Scan for the cell matching the given text and deliver its (X, Y) coordinate at center. 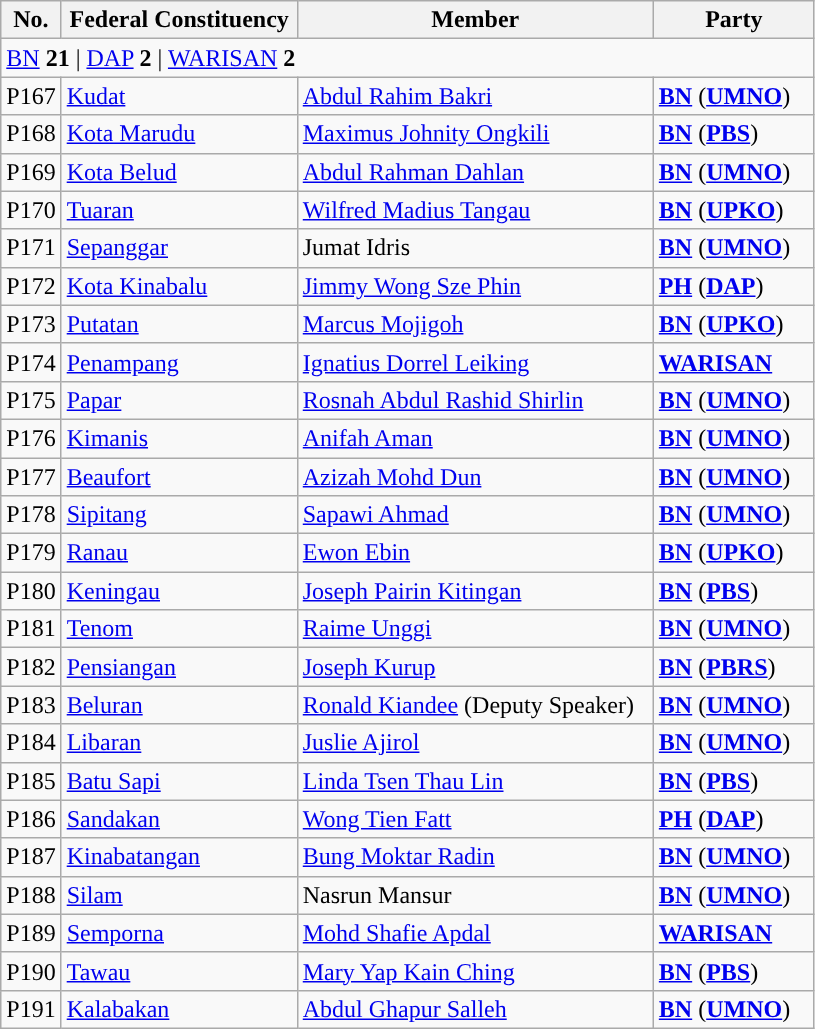
P178 (31, 515)
Nasrun Mansur (475, 895)
Pensiangan (179, 667)
Party (734, 20)
Kalabakan (179, 1009)
P184 (31, 743)
Kimanis (179, 438)
Raime Unggi (475, 629)
Kota Belud (179, 172)
P168 (31, 134)
Abdul Ghapur Salleh (475, 1009)
P173 (31, 324)
P175 (31, 400)
Mohd Shafie Apdal (475, 933)
Wong Tien Fatt (475, 819)
P170 (31, 210)
P172 (31, 286)
BN (PBRS) (734, 667)
Kota Kinabalu (179, 286)
Joseph Kurup (475, 667)
P179 (31, 553)
Silam (179, 895)
P190 (31, 971)
Mary Yap Kain Ching (475, 971)
Anifah Aman (475, 438)
Maximus Johnity Ongkili (475, 134)
Papar (179, 400)
Bung Moktar Radin (475, 857)
Sapawi Ahmad (475, 515)
Keningau (179, 591)
Sipitang (179, 515)
Batu Sapi (179, 781)
Linda Tsen Thau Lin (475, 781)
P182 (31, 667)
P180 (31, 591)
Ewon Ebin (475, 553)
Joseph Pairin Kitingan (475, 591)
P189 (31, 933)
Beaufort (179, 477)
Jumat Idris (475, 248)
Jimmy Wong Sze Phin (475, 286)
P183 (31, 705)
P185 (31, 781)
Beluran (179, 705)
P177 (31, 477)
Putatan (179, 324)
Marcus Mojigoh (475, 324)
P187 (31, 857)
P191 (31, 1009)
Member (475, 20)
P176 (31, 438)
Ronald Kiandee (Deputy Speaker) (475, 705)
Azizah Mohd Dun (475, 477)
P186 (31, 819)
P188 (31, 895)
Juslie Ajirol (475, 743)
Ranau (179, 553)
P171 (31, 248)
P181 (31, 629)
P167 (31, 96)
Libaran (179, 743)
BN 21 | DAP 2 | WARISAN 2 (408, 58)
Ignatius Dorrel Leiking (475, 362)
Tenom (179, 629)
Wilfred Madius Tangau (475, 210)
Tawau (179, 971)
Sandakan (179, 819)
Rosnah Abdul Rashid Shirlin (475, 400)
Kinabatangan (179, 857)
P169 (31, 172)
Abdul Rahman Dahlan (475, 172)
Kudat (179, 96)
No. (31, 20)
Federal Constituency (179, 20)
Tuaran (179, 210)
P174 (31, 362)
Kota Marudu (179, 134)
Abdul Rahim Bakri (475, 96)
Semporna (179, 933)
Sepanggar (179, 248)
Penampang (179, 362)
